Detect which cell encompasses the target text, then output its (x, y) center coordinate. 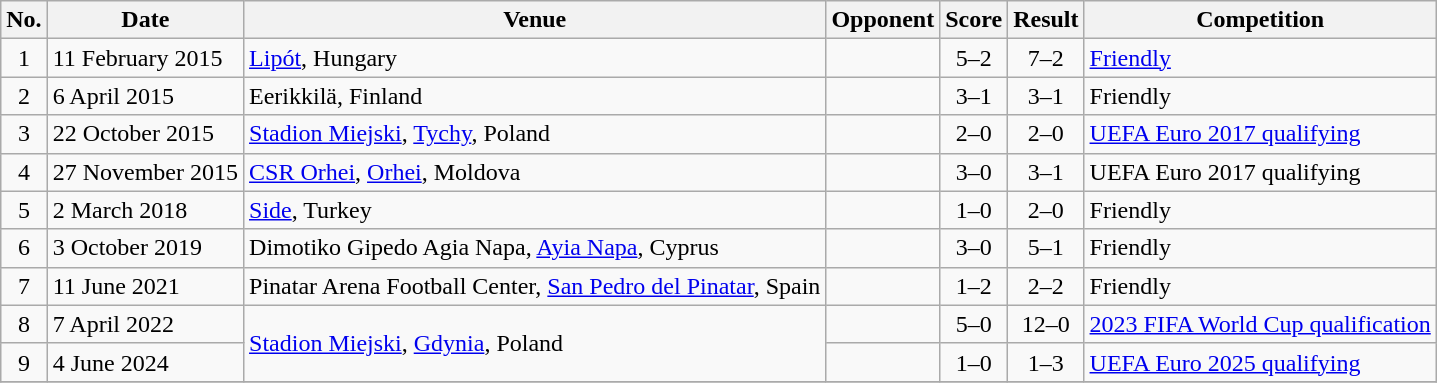
Result (1046, 20)
7 April 2022 (145, 324)
4 (24, 172)
8 (24, 324)
5 (24, 210)
1 (24, 58)
Side, Turkey (535, 210)
2 (24, 96)
5–0 (974, 324)
1–3 (1046, 362)
2023 FIFA World Cup qualification (1260, 324)
Pinatar Arena Football Center, San Pedro del Pinatar, Spain (535, 286)
9 (24, 362)
5–2 (974, 58)
7 (24, 286)
1–2 (974, 286)
Score (974, 20)
No. (24, 20)
11 February 2015 (145, 58)
27 November 2015 (145, 172)
6 April 2015 (145, 96)
Date (145, 20)
3 October 2019 (145, 248)
Eerikkilä, Finland (535, 96)
4 June 2024 (145, 362)
Stadion Miejski, Gdynia, Poland (535, 343)
6 (24, 248)
Stadion Miejski, Tychy, Poland (535, 134)
Dimotiko Gipedo Agia Napa, Ayia Napa, Cyprus (535, 248)
Competition (1260, 20)
Venue (535, 20)
UEFA Euro 2025 qualifying (1260, 362)
2 March 2018 (145, 210)
Lipót, Hungary (535, 58)
Opponent (883, 20)
22 October 2015 (145, 134)
5–1 (1046, 248)
2–2 (1046, 286)
3 (24, 134)
CSR Orhei, Orhei, Moldova (535, 172)
12–0 (1046, 324)
7–2 (1046, 58)
11 June 2021 (145, 286)
